Detect which cell encompasses the target text, then output its [x, y] center coordinate. 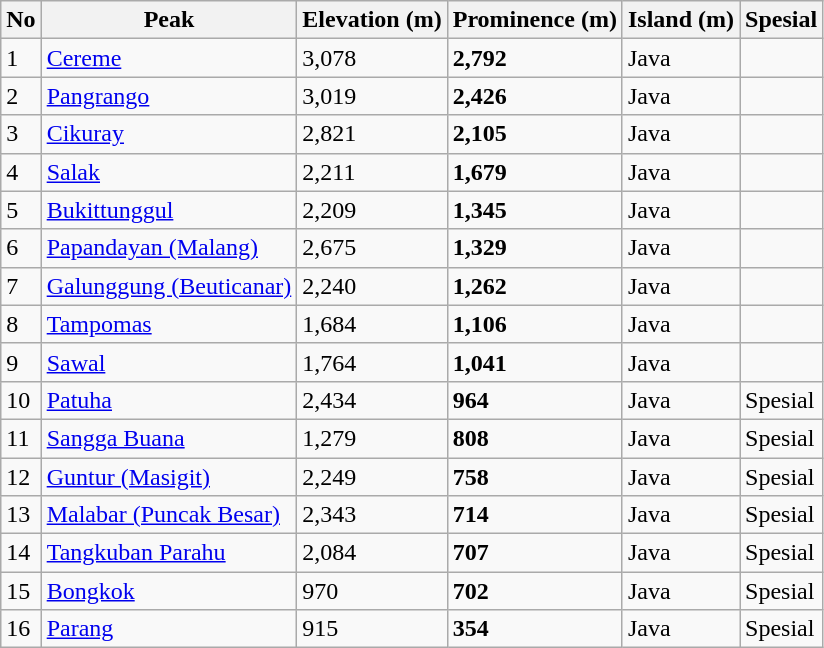
15 [21, 591]
1,279 [372, 438]
16 [21, 629]
2,792 [534, 58]
Pangrango [169, 96]
354 [534, 629]
1,329 [534, 248]
2,084 [372, 553]
1,679 [534, 172]
2,249 [372, 477]
Galunggung (Beuticanar) [169, 286]
No [21, 20]
3,019 [372, 96]
Papandayan (Malang) [169, 248]
Malabar (Puncak Besar) [169, 515]
Peak [169, 20]
Prominence (m) [534, 20]
Sangga Buana [169, 438]
Elevation (m) [372, 20]
2,209 [372, 210]
Guntur (Masigit) [169, 477]
Salak [169, 172]
14 [21, 553]
8 [21, 324]
1,345 [534, 210]
7 [21, 286]
Cereme [169, 58]
2,343 [372, 515]
2,105 [534, 134]
Parang [169, 629]
1,106 [534, 324]
2,426 [534, 96]
3,078 [372, 58]
4 [21, 172]
2,821 [372, 134]
714 [534, 515]
1 [21, 58]
Tangkuban Parahu [169, 553]
Bukittunggul [169, 210]
5 [21, 210]
2,675 [372, 248]
1,684 [372, 324]
808 [534, 438]
12 [21, 477]
Sawal [169, 362]
Bongkok [169, 591]
9 [21, 362]
2,434 [372, 400]
2 [21, 96]
707 [534, 553]
1,041 [534, 362]
970 [372, 591]
Cikuray [169, 134]
10 [21, 400]
915 [372, 629]
1,764 [372, 362]
Patuha [169, 400]
11 [21, 438]
13 [21, 515]
1,262 [534, 286]
Island (m) [680, 20]
2,211 [372, 172]
2,240 [372, 286]
6 [21, 248]
Tampomas [169, 324]
758 [534, 477]
3 [21, 134]
702 [534, 591]
964 [534, 400]
